Output the [X, Y] coordinate of the center of the cell containing the given text.  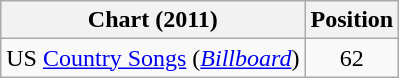
Chart (2011) [153, 20]
62 [352, 58]
Position [352, 20]
US Country Songs (Billboard) [153, 58]
